Search for the cell housing the specified text and yield its [X, Y] center coordinate. 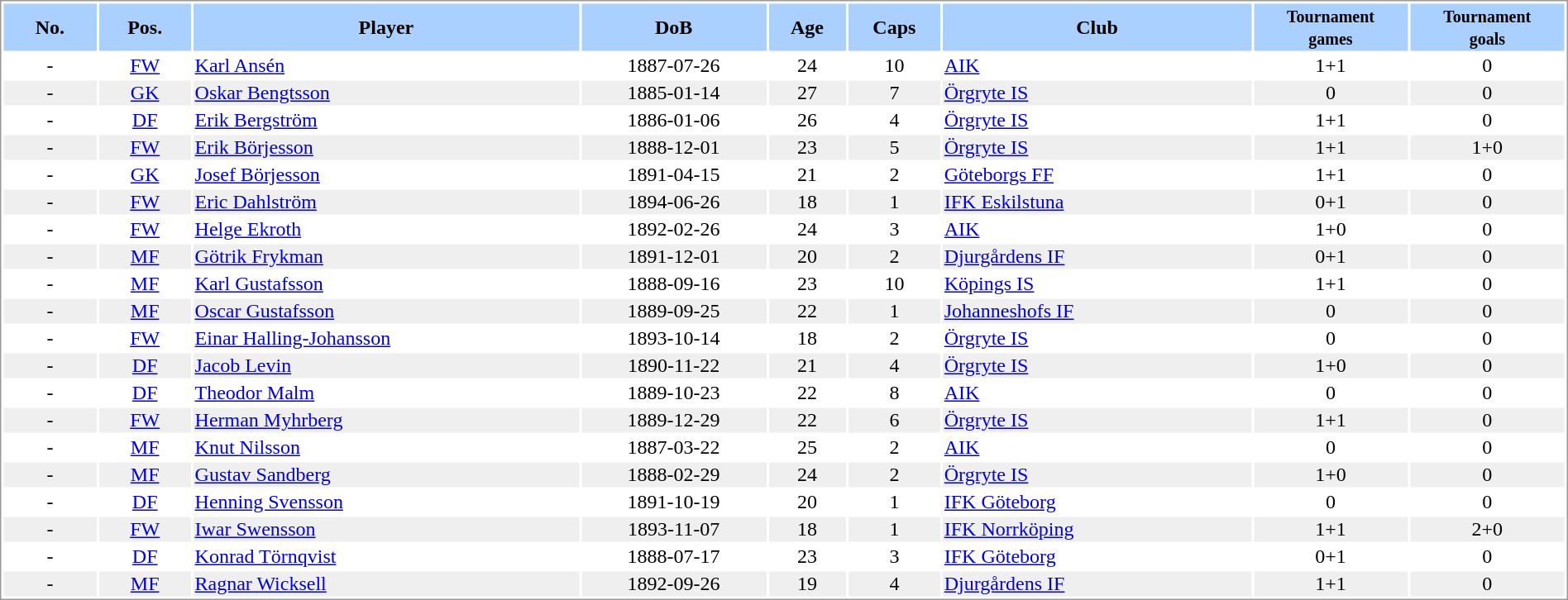
26 [807, 120]
Oscar Gustafsson [386, 312]
19 [807, 584]
Erik Bergström [386, 120]
Göteborgs FF [1097, 174]
Pos. [145, 26]
1889-12-29 [674, 421]
Karl Ansén [386, 65]
5 [895, 148]
Konrad Törnqvist [386, 556]
1889-09-25 [674, 312]
DoB [674, 26]
Jacob Levin [386, 366]
Caps [895, 26]
Player [386, 26]
1887-07-26 [674, 65]
1889-10-23 [674, 393]
Erik Börjesson [386, 148]
Eric Dahlström [386, 202]
Johanneshofs IF [1097, 312]
2+0 [1487, 530]
27 [807, 93]
1891-12-01 [674, 257]
7 [895, 93]
Iwar Swensson [386, 530]
Tournamentgoals [1487, 26]
1886-01-06 [674, 120]
IFK Eskilstuna [1097, 202]
1894-06-26 [674, 202]
8 [895, 393]
Ragnar Wicksell [386, 584]
1888-09-16 [674, 283]
Knut Nilsson [386, 447]
Theodor Malm [386, 393]
1893-11-07 [674, 530]
Karl Gustafsson [386, 283]
Josef Börjesson [386, 174]
1893-10-14 [674, 338]
Age [807, 26]
Helge Ekroth [386, 229]
25 [807, 447]
Oskar Bengtsson [386, 93]
Köpings IS [1097, 283]
IFK Norrköping [1097, 530]
Tournamentgames [1331, 26]
Einar Halling-Johansson [386, 338]
No. [50, 26]
6 [895, 421]
Herman Myhrberg [386, 421]
Club [1097, 26]
1885-01-14 [674, 93]
1888-02-29 [674, 475]
1890-11-22 [674, 366]
1891-04-15 [674, 174]
1888-12-01 [674, 148]
Henning Svensson [386, 502]
1892-09-26 [674, 584]
1892-02-26 [674, 229]
Götrik Frykman [386, 257]
Gustav Sandberg [386, 475]
1887-03-22 [674, 447]
1891-10-19 [674, 502]
1888-07-17 [674, 556]
